Return [x, y] of the center of cell containing provided text 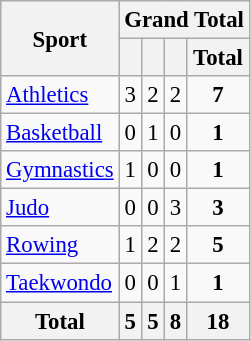
Rowing [60, 245]
7 [218, 95]
Gymnastics [60, 170]
Judo [60, 208]
18 [218, 321]
8 [176, 321]
Athletics [60, 95]
Sport [60, 38]
Grand Total [184, 20]
Taekwondo [60, 283]
Basketball [60, 133]
